Search for the cell housing the specified text and yield its [x, y] center coordinate. 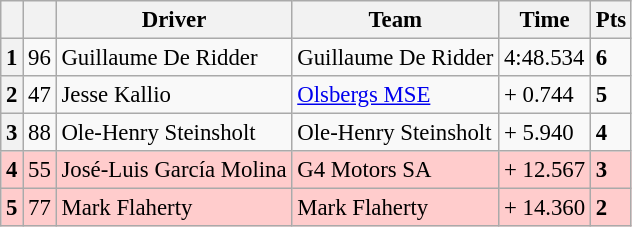
+ 0.744 [545, 95]
1 [12, 58]
Driver [174, 20]
Pts [610, 20]
55 [40, 170]
88 [40, 133]
José-Luis García Molina [174, 170]
+ 5.940 [545, 133]
4:48.534 [545, 58]
6 [610, 58]
96 [40, 58]
Team [396, 20]
+ 12.567 [545, 170]
G4 Motors SA [396, 170]
+ 14.360 [545, 208]
77 [40, 208]
Jesse Kallio [174, 95]
Olsbergs MSE [396, 95]
Time [545, 20]
47 [40, 95]
